For the text-containing cell, return its midpoint in (x, y) coordinate format. 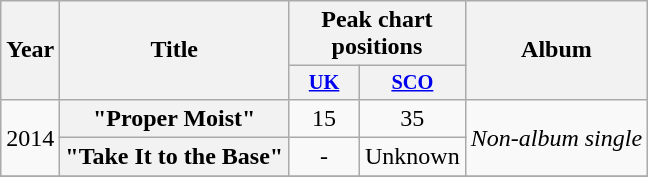
Unknown (413, 157)
Peak chart positions (378, 34)
Year (30, 50)
SCO (413, 83)
Title (174, 50)
"Proper Moist" (174, 118)
"Take It to the Base" (174, 157)
15 (324, 118)
UK (324, 83)
35 (413, 118)
Album (556, 50)
2014 (30, 137)
- (324, 157)
Non-album single (556, 137)
